Identify which cell holds the provided text, then report its (X, Y) central coordinate. 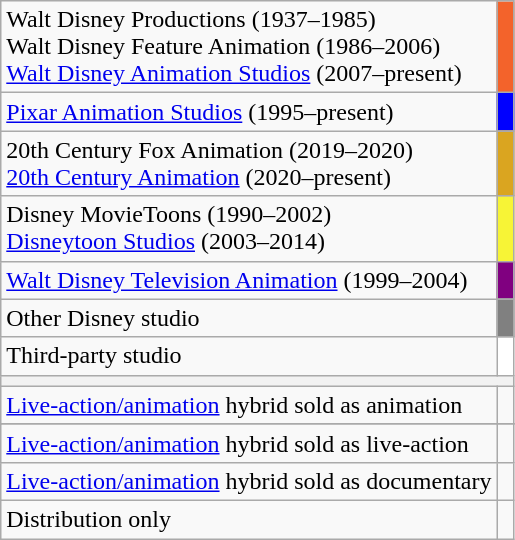
Pixar Animation Studios (1995–present) (249, 112)
Distribution only (249, 519)
Live-action/animation hybrid sold as animation (249, 405)
Other Disney studio (249, 318)
20th Century Fox Animation (2019–2020)20th Century Animation (2020–present) (249, 164)
Walt Disney Television Animation (1999–2004) (249, 280)
Walt Disney Productions (1937–1985)Walt Disney Feature Animation (1986–2006)Walt Disney Animation Studios (2007–present) (249, 47)
Third-party studio (249, 356)
Live-action/animation hybrid sold as live-action (249, 443)
Live-action/animation hybrid sold as documentary (249, 481)
Disney MovieToons (1990–2002)Disneytoon Studios (2003–2014) (249, 228)
